Identify which cell holds the provided text, then report its [X, Y] central coordinate. 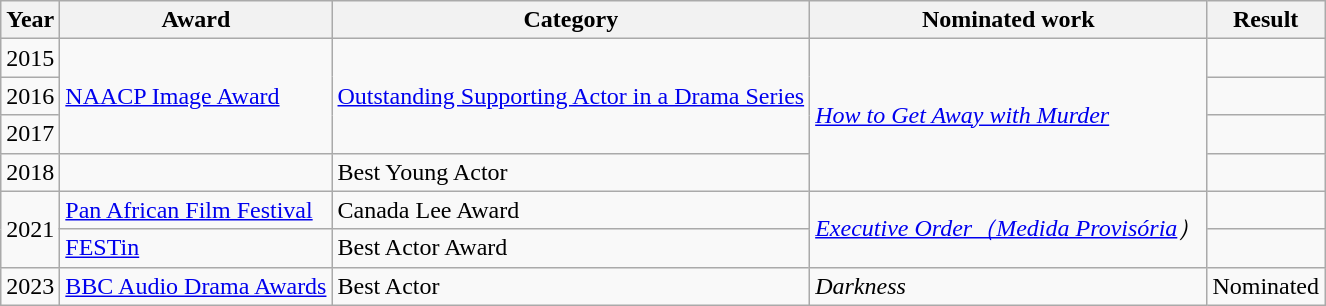
Best Actor [571, 286]
2023 [30, 286]
2017 [30, 134]
Best Young Actor [571, 172]
2015 [30, 58]
2021 [30, 229]
Best Actor Award [571, 248]
BBC Audio Drama Awards [196, 286]
Pan African Film Festival [196, 210]
Nominated work [1008, 20]
Darkness [1008, 286]
Executive Order（Medida Provisória） [1008, 229]
Year [30, 20]
Result [1266, 20]
Canada Lee Award [571, 210]
FESTin [196, 248]
Nominated [1266, 286]
Award [196, 20]
Category [571, 20]
Outstanding Supporting Actor in a Drama Series [571, 96]
2016 [30, 96]
NAACP Image Award [196, 96]
2018 [30, 172]
How to Get Away with Murder [1008, 115]
